Output the [x, y] coordinate of the center of the cell containing the given text.  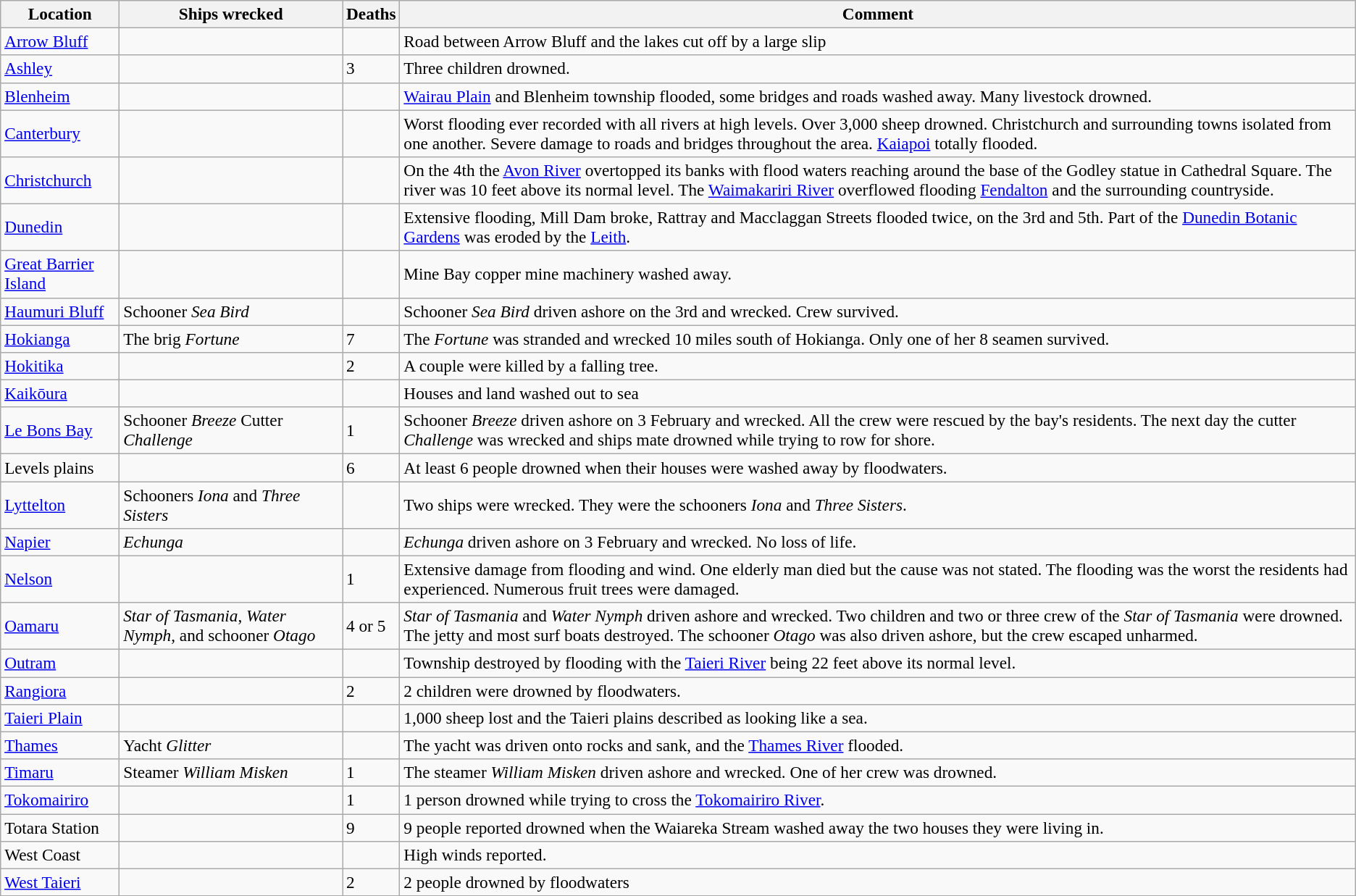
Comment [878, 14]
Hokitika [60, 366]
Three children drowned. [878, 69]
Napier [60, 542]
Great Barrier Island [60, 274]
Oamaru [60, 626]
Echunga [231, 542]
Levels plains [60, 467]
Dunedin [60, 227]
Blenheim [60, 96]
9 [371, 827]
Thames [60, 745]
Totara Station [60, 827]
Steamer William Misken [231, 772]
Ashley [60, 69]
The yacht was driven onto rocks and sank, and the Thames River flooded. [878, 745]
Kaikōura [60, 393]
7 [371, 338]
Timaru [60, 772]
Deaths [371, 14]
1,000 sheep lost and the Taieri plains described as looking like a sea. [878, 718]
6 [371, 467]
9 people reported drowned when the Waiareka Stream washed away the two houses they were living in. [878, 827]
Taieri Plain [60, 718]
Christchurch [60, 180]
Outram [60, 663]
At least 6 people drowned when their houses were washed away by floodwaters. [878, 467]
Lyttelton [60, 504]
Mine Bay copper mine machinery washed away. [878, 274]
Schooner Sea Bird driven ashore on the 3rd and wrecked. Crew survived. [878, 311]
High winds reported. [878, 855]
1 person drowned while trying to cross the Tokomairiro River. [878, 800]
Schooners Iona and Three Sisters [231, 504]
Haumuri Bluff [60, 311]
Nelson [60, 579]
2 children were drowned by floodwaters. [878, 690]
Echunga driven ashore on 3 February and wrecked. No loss of life. [878, 542]
Tokomairiro [60, 800]
Le Bons Bay [60, 430]
West Taieri [60, 882]
Canterbury [60, 133]
Township destroyed by flooding with the Taieri River being 22 feet above its normal level. [878, 663]
Star of Tasmania, Water Nymph, and schooner Otago [231, 626]
Houses and land washed out to sea [878, 393]
Wairau Plain and Blenheim township flooded, some bridges and roads washed away. Many livestock drowned. [878, 96]
Yacht Glitter [231, 745]
Two ships were wrecked. They were the schooners Iona and Three Sisters. [878, 504]
3 [371, 69]
West Coast [60, 855]
Schooner Sea Bird [231, 311]
A couple were killed by a falling tree. [878, 366]
Rangiora [60, 690]
Location [60, 14]
4 or 5 [371, 626]
The Fortune was stranded and wrecked 10 miles south of Hokianga. Only one of her 8 seamen survived. [878, 338]
The steamer William Misken driven ashore and wrecked. One of her crew was drowned. [878, 772]
Ships wrecked [231, 14]
Road between Arrow Bluff and the lakes cut off by a large slip [878, 41]
The brig Fortune [231, 338]
Arrow Bluff [60, 41]
Hokianga [60, 338]
Schooner Breeze Cutter Challenge [231, 430]
2 people drowned by floodwaters [878, 882]
